Locate the cell with the specified text and output its (x, y) center coordinate. 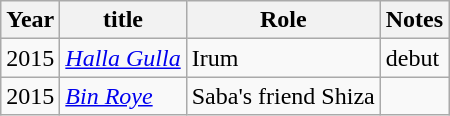
Halla Gulla (123, 58)
Saba's friend Shiza (283, 96)
Year (30, 20)
Role (283, 20)
debut (414, 58)
Bin Roye (123, 96)
title (123, 20)
Irum (283, 58)
Notes (414, 20)
